Return [x, y] of the center of cell containing provided text 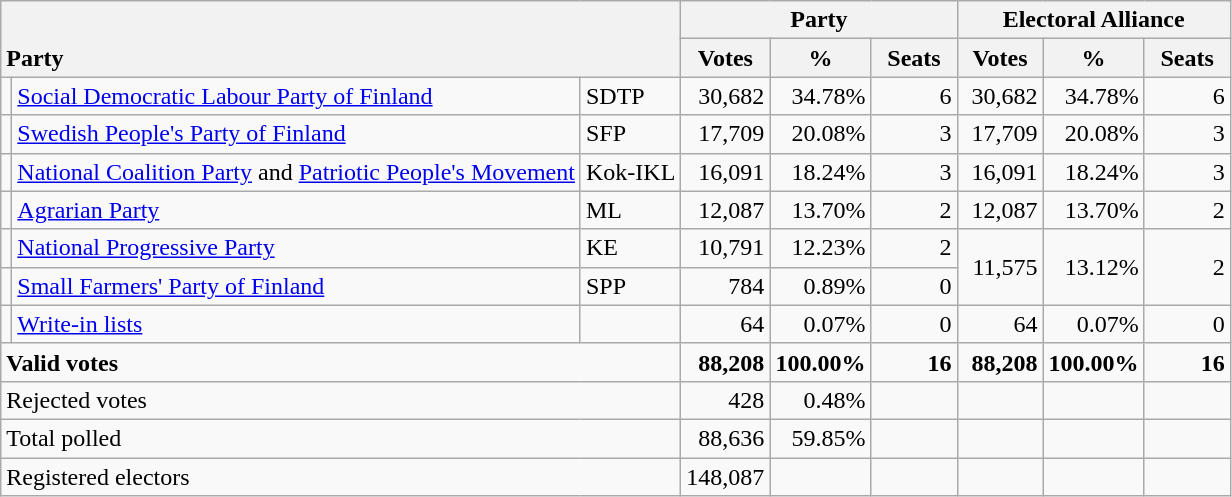
Swedish People's Party of Finland [296, 134]
Electoral Alliance [1094, 20]
Social Democratic Labour Party of Finland [296, 96]
SDTP [630, 96]
59.85% [820, 438]
Write-in lists [296, 324]
784 [726, 286]
Agrarian Party [296, 210]
88,636 [726, 438]
12.23% [820, 248]
SPP [630, 286]
428 [726, 400]
Valid votes [341, 362]
ML [630, 210]
13.12% [1094, 267]
Rejected votes [341, 400]
National Progressive Party [296, 248]
10,791 [726, 248]
148,087 [726, 477]
Registered electors [341, 477]
Total polled [341, 438]
11,575 [1000, 267]
0.48% [820, 400]
SFP [630, 134]
National Coalition Party and Patriotic People's Movement [296, 172]
0.89% [820, 286]
Kok-IKL [630, 172]
KE [630, 248]
Small Farmers' Party of Finland [296, 286]
